Identify which cell holds the provided text, then report its (X, Y) central coordinate. 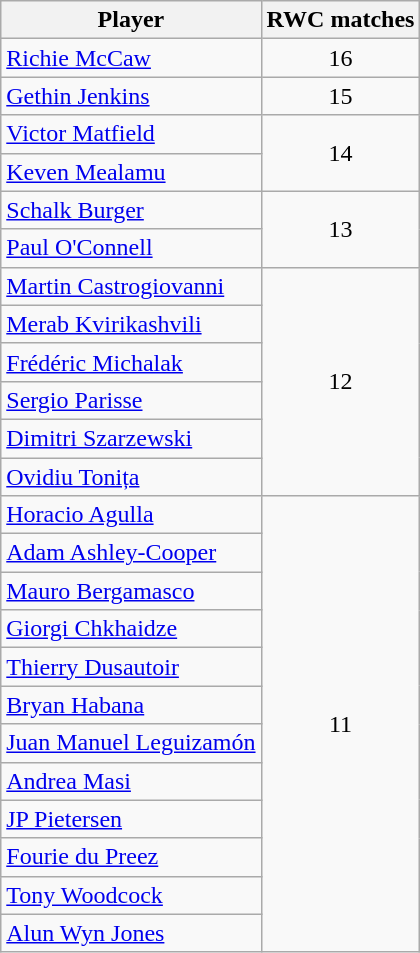
Tony Woodcock (131, 895)
Dimitri Szarzewski (131, 438)
Martin Castrogiovanni (131, 286)
JP Pietersen (131, 819)
Mauro Bergamasco (131, 591)
14 (340, 153)
Richie McCaw (131, 58)
Keven Mealamu (131, 172)
15 (340, 96)
Paul O'Connell (131, 248)
Alun Wyn Jones (131, 933)
Ovidiu Tonița (131, 477)
Player (131, 20)
12 (340, 381)
Fourie du Preez (131, 857)
11 (340, 724)
Adam Ashley-Cooper (131, 553)
Sergio Parisse (131, 400)
Bryan Habana (131, 705)
Victor Matfield (131, 134)
Horacio Agulla (131, 515)
Giorgi Chkhaidze (131, 629)
RWC matches (340, 20)
16 (340, 58)
Andrea Masi (131, 781)
Schalk Burger (131, 210)
Juan Manuel Leguizamón (131, 743)
Frédéric Michalak (131, 362)
13 (340, 229)
Gethin Jenkins (131, 96)
Merab Kvirikashvili (131, 324)
Thierry Dusautoir (131, 667)
